Provide the [X, Y] coordinate of the cell's center where the given text is located.  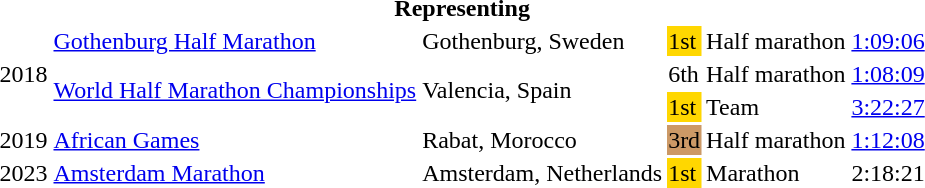
African Games [235, 140]
3rd [684, 140]
Amsterdam, Netherlands [542, 173]
Team [776, 107]
6th [684, 74]
World Half Marathon Championships [235, 90]
Amsterdam Marathon [235, 173]
Marathon [776, 173]
Gothenburg Half Marathon [235, 41]
Valencia, Spain [542, 90]
Gothenburg, Sweden [542, 41]
Rabat, Morocco [542, 140]
